For the text-containing cell, return its midpoint in (X, Y) coordinate format. 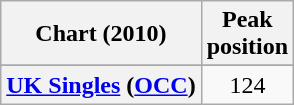
124 (247, 85)
Chart (2010) (101, 34)
UK Singles (OCC) (101, 85)
Peakposition (247, 34)
